Pinpoint the cell where the given text exists, returning its (X, Y) midpoint coordinate. 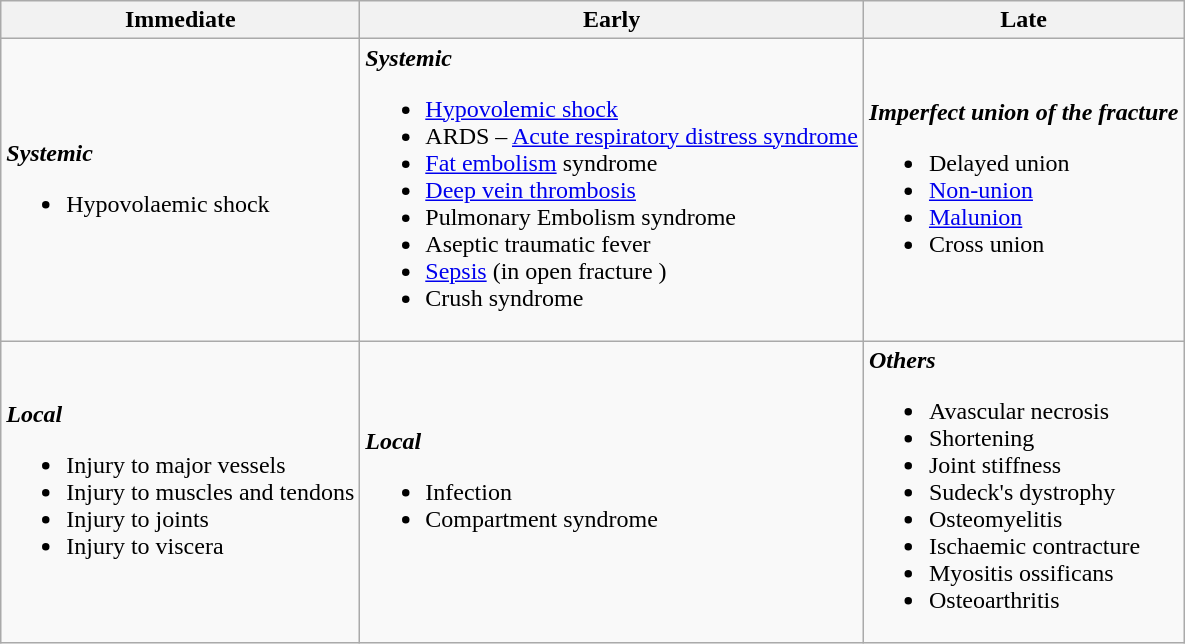
LocalInfectionCompartment syndrome (612, 492)
Late (1023, 20)
OthersAvascular necrosisShorteningJoint stiffnessSudeck's dystrophyOsteomyelitisIschaemic contractureMyositis ossificansOsteoarthritis (1023, 492)
SystemicHypovolaemic shock (180, 190)
Early (612, 20)
Immediate (180, 20)
LocalInjury to major vesselsInjury to muscles and tendonsInjury to jointsInjury to viscera (180, 492)
Imperfect union of the fractureDelayed unionNon-unionMalunionCross union (1023, 190)
